Scan for the cell matching the given text and deliver its [x, y] coordinate at center. 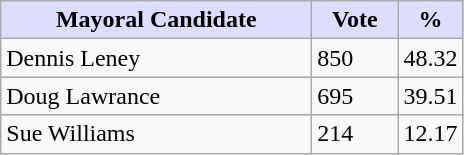
39.51 [430, 96]
% [430, 20]
Vote [355, 20]
Sue Williams [156, 134]
Doug Lawrance [156, 96]
695 [355, 96]
850 [355, 58]
48.32 [430, 58]
12.17 [430, 134]
214 [355, 134]
Dennis Leney [156, 58]
Mayoral Candidate [156, 20]
